Detect which cell encompasses the target text, then output its (x, y) center coordinate. 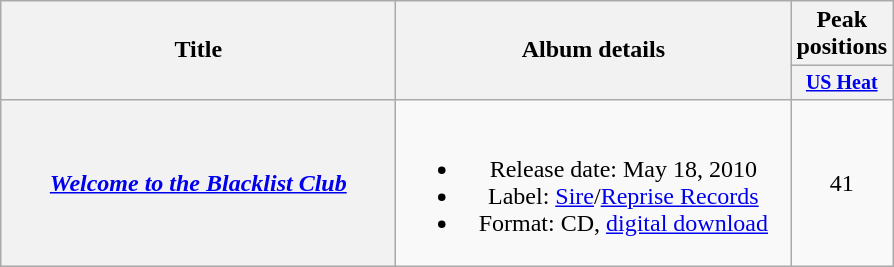
Title (198, 50)
Welcome to the Blacklist Club (198, 182)
Peak positions (842, 34)
41 (842, 182)
US Heat (842, 82)
Release date: May 18, 2010Label: Sire/Reprise RecordsFormat: CD, digital download (594, 182)
Album details (594, 50)
